Scan for the cell matching the given text and deliver its [X, Y] coordinate at center. 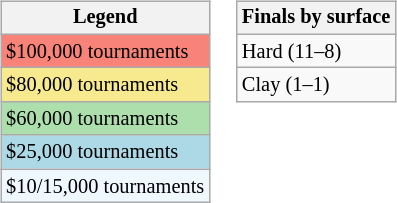
$25,000 tournaments [105, 152]
$100,000 tournaments [105, 51]
Legend [105, 18]
$80,000 tournaments [105, 85]
Finals by surface [316, 18]
Clay (1–1) [316, 85]
$60,000 tournaments [105, 119]
$10/15,000 tournaments [105, 186]
Hard (11–8) [316, 51]
